For the text-containing cell, return its midpoint in (X, Y) coordinate format. 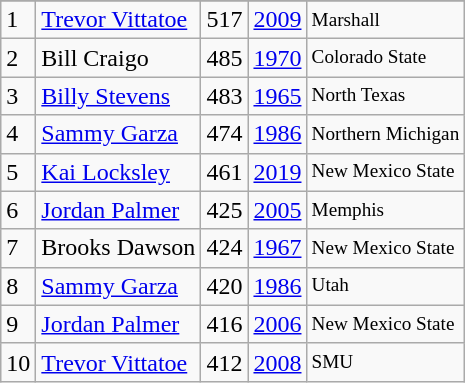
Utah (386, 286)
10 (18, 362)
474 (224, 134)
7 (18, 248)
5 (18, 172)
2 (18, 58)
6 (18, 210)
Northern Michigan (386, 134)
1 (18, 20)
North Texas (386, 96)
Marshall (386, 20)
1967 (278, 248)
1965 (278, 96)
SMU (386, 362)
Kai Locksley (118, 172)
2019 (278, 172)
Memphis (386, 210)
2006 (278, 324)
483 (224, 96)
412 (224, 362)
420 (224, 286)
2005 (278, 210)
425 (224, 210)
Brooks Dawson (118, 248)
3 (18, 96)
9 (18, 324)
461 (224, 172)
2009 (278, 20)
416 (224, 324)
Billy Stevens (118, 96)
Bill Craigo (118, 58)
424 (224, 248)
1970 (278, 58)
485 (224, 58)
Colorado State (386, 58)
517 (224, 20)
2008 (278, 362)
8 (18, 286)
4 (18, 134)
